Pinpoint the cell where the given text exists, returning its [x, y] midpoint coordinate. 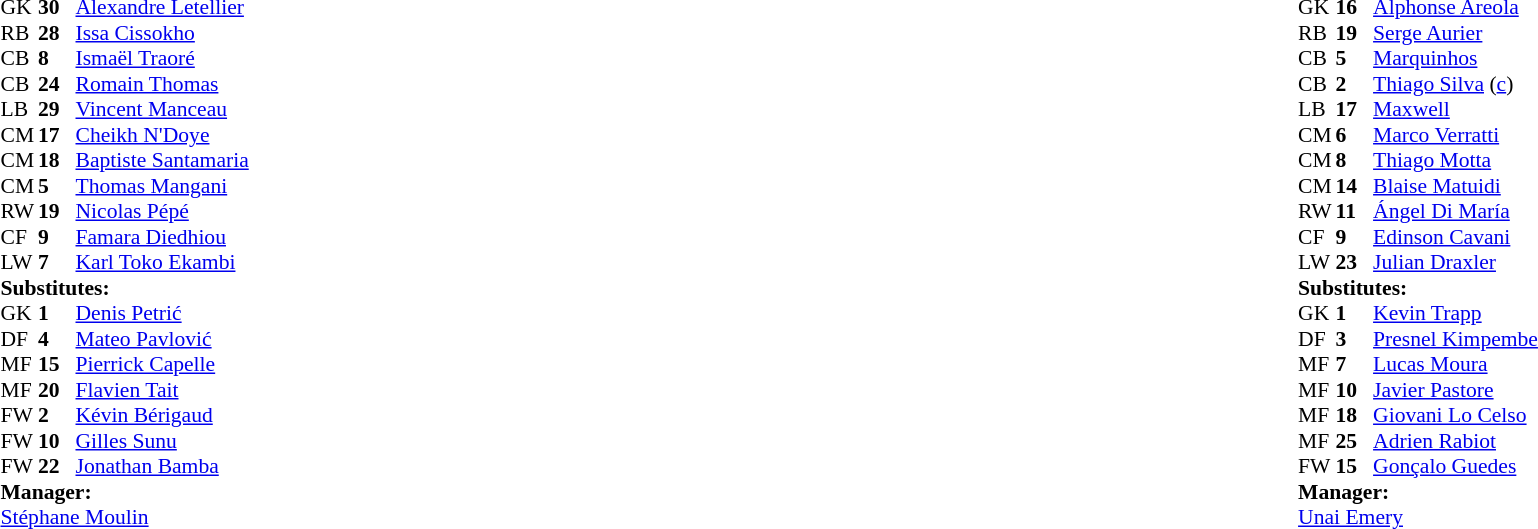
Denis Petrić [162, 313]
Ismaël Traoré [162, 59]
Maxwell [1456, 109]
Jonathan Bamba [162, 467]
23 [1355, 263]
Marco Verratti [1456, 135]
Nicolas Pépé [162, 211]
Baptiste Santamaria [162, 161]
28 [57, 33]
4 [57, 339]
Kevin Trapp [1456, 313]
Cheikh N'Doye [162, 135]
Mateo Pavlović [162, 339]
Edinson Cavani [1456, 237]
22 [57, 467]
Gilles Sunu [162, 441]
Giovani Lo Celso [1456, 415]
Ángel Di María [1456, 211]
Kévin Bérigaud [162, 415]
6 [1355, 135]
Julian Draxler [1456, 263]
Romain Thomas [162, 84]
25 [1355, 441]
Marquinhos [1456, 59]
Javier Pastore [1456, 390]
Blaise Matuidi [1456, 186]
Vincent Manceau [162, 109]
24 [57, 84]
20 [57, 390]
Thiago Silva (c) [1456, 84]
Famara Diedhiou [162, 237]
Presnel Kimpembe [1456, 339]
14 [1355, 186]
Adrien Rabiot [1456, 441]
Serge Aurier [1456, 33]
Karl Toko Ekambi [162, 263]
Issa Cissokho [162, 33]
Thomas Mangani [162, 186]
11 [1355, 211]
Thiago Motta [1456, 161]
Pierrick Capelle [162, 365]
Lucas Moura [1456, 365]
Gonçalo Guedes [1456, 467]
3 [1355, 339]
Flavien Tait [162, 390]
29 [57, 109]
